Identify which cell holds the provided text, then report its (X, Y) central coordinate. 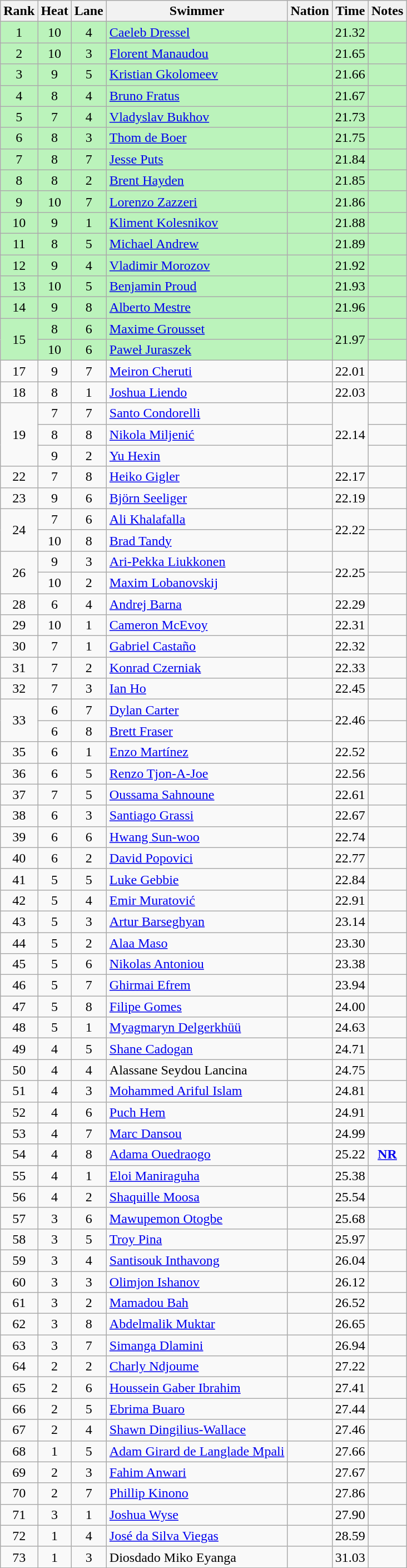
60 (19, 1281)
Nikolas Antoniou (197, 964)
Notes (387, 11)
Hwang Sun-woo (197, 837)
24 (19, 530)
62 (19, 1324)
Dylan Carter (197, 710)
26.52 (350, 1303)
22.19 (350, 498)
21.88 (350, 223)
35 (19, 752)
25.38 (350, 1176)
Rank (19, 11)
Maxim Lobanovskij (197, 583)
Alaa Maso (197, 943)
27.86 (350, 1493)
21.86 (350, 201)
Cameron McEvoy (197, 625)
Heat (54, 11)
12 (19, 265)
Florent Manaudou (197, 53)
22.45 (350, 689)
18 (19, 392)
36 (19, 773)
Renzo Tjon-A-Joe (197, 773)
Phillip Kinono (197, 1493)
27.67 (350, 1472)
47 (19, 1007)
22.33 (350, 668)
Kristian Gkolomeev (197, 75)
Yu Hexin (197, 456)
45 (19, 964)
Fahim Anwari (197, 1472)
48 (19, 1028)
57 (19, 1218)
21.92 (350, 265)
22.03 (350, 392)
23.94 (350, 985)
28 (19, 604)
Abdelmalik Muktar (197, 1324)
Nikola Miljenić (197, 435)
24.91 (350, 1112)
Jesse Puts (197, 159)
70 (19, 1493)
32 (19, 689)
Mohammed Ariful Islam (197, 1091)
Adam Girard de Langlade Mpali (197, 1451)
Bruno Fratus (197, 96)
64 (19, 1367)
61 (19, 1303)
Mawupemon Otogbe (197, 1218)
27.90 (350, 1515)
Ian Ho (197, 689)
22.14 (350, 435)
Joshua Liendo (197, 392)
Myagmaryn Delgerkhüü (197, 1028)
Ari-Pekka Liukkonen (197, 561)
Paweł Juraszek (197, 350)
22.22 (350, 530)
39 (19, 837)
22.84 (350, 879)
21.66 (350, 75)
NR (387, 1155)
Lorenzo Zazzeri (197, 201)
24.75 (350, 1070)
Meiron Cheruti (197, 371)
23.30 (350, 943)
65 (19, 1388)
26.65 (350, 1324)
22.74 (350, 837)
22.67 (350, 816)
22.17 (350, 477)
25.97 (350, 1239)
Andrej Barna (197, 604)
Thom de Boer (197, 138)
21.85 (350, 180)
25.22 (350, 1155)
Maxime Grousset (197, 329)
26.04 (350, 1260)
Lane (89, 11)
Adama Ouedraogo (197, 1155)
25.54 (350, 1197)
13 (19, 287)
Brent Hayden (197, 180)
Alassane Seydou Lancina (197, 1070)
David Popovici (197, 858)
54 (19, 1155)
25.68 (350, 1218)
Oussama Sahnoune (197, 795)
27.46 (350, 1430)
22.32 (350, 647)
Shaquille Moosa (197, 1197)
24.71 (350, 1049)
69 (19, 1472)
21.89 (350, 244)
23.14 (350, 921)
Diosdado Miko Eyanga (197, 1557)
26.94 (350, 1345)
37 (19, 795)
50 (19, 1070)
68 (19, 1451)
24.99 (350, 1133)
66 (19, 1409)
14 (19, 308)
21.97 (350, 339)
Gabriel Castaño (197, 647)
38 (19, 816)
Time (350, 11)
Shawn Dingilius-Wallace (197, 1430)
Heiko Gigler (197, 477)
19 (19, 435)
Vladyslav Bukhov (197, 117)
Alberto Mestre (197, 308)
José da Silva Viegas (197, 1536)
22.25 (350, 572)
21.67 (350, 96)
Santisouk Inthavong (197, 1260)
Kliment Kolesnikov (197, 223)
Houssein Gaber Ibrahim (197, 1388)
Joshua Wyse (197, 1515)
21.65 (350, 53)
49 (19, 1049)
23.38 (350, 964)
73 (19, 1557)
27.22 (350, 1367)
41 (19, 879)
15 (19, 339)
51 (19, 1091)
52 (19, 1112)
Luke Gebbie (197, 879)
31 (19, 668)
Charly Ndjoume (197, 1367)
56 (19, 1197)
Ali Khalafalla (197, 519)
24.81 (350, 1091)
43 (19, 921)
29 (19, 625)
Santiago Grassi (197, 816)
26 (19, 572)
26.12 (350, 1281)
40 (19, 858)
27.66 (350, 1451)
22.29 (350, 604)
30 (19, 647)
22.52 (350, 752)
22.01 (350, 371)
59 (19, 1260)
Santo Condorelli (197, 413)
22.46 (350, 721)
55 (19, 1176)
Brad Tandy (197, 540)
22.91 (350, 900)
23 (19, 498)
17 (19, 371)
Simanga Dlamini (197, 1345)
31.03 (350, 1557)
Olimjon Ishanov (197, 1281)
21.73 (350, 117)
22.77 (350, 858)
Enzo Martínez (197, 752)
21.32 (350, 32)
27.41 (350, 1388)
Marc Dansou (197, 1133)
Artur Barseghyan (197, 921)
Nation (310, 11)
72 (19, 1536)
Puch Hem (197, 1112)
Caeleb Dressel (197, 32)
Emir Muratović (197, 900)
22.56 (350, 773)
27.44 (350, 1409)
21.96 (350, 308)
Filipe Gomes (197, 1007)
Vladimir Morozov (197, 265)
Mamadou Bah (197, 1303)
24.63 (350, 1028)
63 (19, 1345)
24.00 (350, 1007)
44 (19, 943)
Konrad Czerniak (197, 668)
Michael Andrew (197, 244)
21.93 (350, 287)
Benjamin Proud (197, 287)
11 (19, 244)
Shane Cadogan (197, 1049)
42 (19, 900)
22.61 (350, 795)
Troy Pina (197, 1239)
Björn Seeliger (197, 498)
28.59 (350, 1536)
Swimmer (197, 11)
53 (19, 1133)
22 (19, 477)
46 (19, 985)
Eloi Maniraguha (197, 1176)
71 (19, 1515)
Ebrima Buaro (197, 1409)
58 (19, 1239)
Brett Fraser (197, 731)
67 (19, 1430)
21.75 (350, 138)
21.84 (350, 159)
Ghirmai Efrem (197, 985)
33 (19, 721)
22.31 (350, 625)
